Locate the cell with the specified text and output its (x, y) center coordinate. 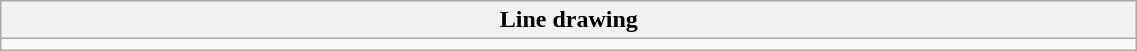
Line drawing (569, 20)
